Identify which cell holds the provided text, then report its (x, y) central coordinate. 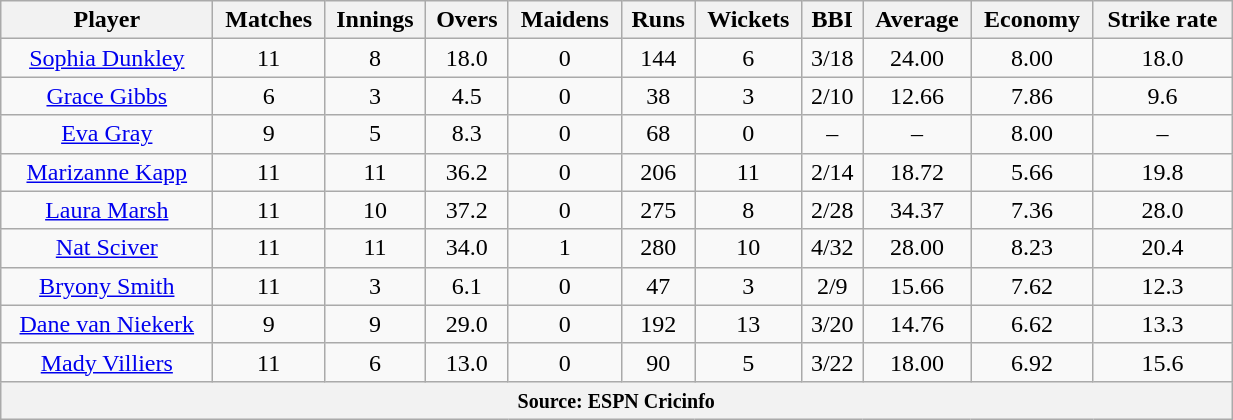
3/18 (832, 58)
34.0 (468, 248)
34.37 (917, 210)
36.2 (468, 172)
Matches (269, 20)
3/22 (832, 362)
Source: ESPN Cricinfo (616, 400)
38 (658, 96)
Economy (1032, 20)
37.2 (468, 210)
6.62 (1032, 324)
275 (658, 210)
15.66 (917, 286)
7.36 (1032, 210)
Innings (374, 20)
18.00 (917, 362)
Average (917, 20)
Runs (658, 20)
144 (658, 58)
29.0 (468, 324)
18.72 (917, 172)
9.6 (1162, 96)
2/9 (832, 286)
Wickets (748, 20)
Grace Gibbs (107, 96)
24.00 (917, 58)
Dane van Niekerk (107, 324)
7.86 (1032, 96)
Sophia Dunkley (107, 58)
28.0 (1162, 210)
2/14 (832, 172)
5.66 (1032, 172)
206 (658, 172)
8.3 (468, 134)
Mady Villiers (107, 362)
2/10 (832, 96)
280 (658, 248)
8.23 (1032, 248)
Nat Sciver (107, 248)
19.8 (1162, 172)
3/20 (832, 324)
12.66 (917, 96)
Player (107, 20)
Bryony Smith (107, 286)
13.0 (468, 362)
Marizanne Kapp (107, 172)
28.00 (917, 248)
4.5 (468, 96)
Overs (468, 20)
6.92 (1032, 362)
192 (658, 324)
47 (658, 286)
90 (658, 362)
14.76 (917, 324)
1 (564, 248)
4/32 (832, 248)
Laura Marsh (107, 210)
15.6 (1162, 362)
68 (658, 134)
2/28 (832, 210)
Strike rate (1162, 20)
BBI (832, 20)
Eva Gray (107, 134)
Maidens (564, 20)
20.4 (1162, 248)
12.3 (1162, 286)
13.3 (1162, 324)
13 (748, 324)
6.1 (468, 286)
7.62 (1032, 286)
